Capture the cell that displays the provided text and extract its (x, y) central coordinate. 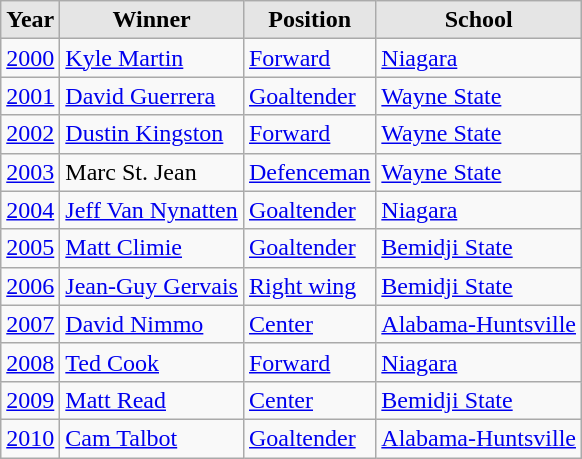
2008 (30, 362)
2003 (30, 172)
2004 (30, 210)
School (479, 20)
Winner (152, 20)
Cam Talbot (152, 438)
Position (309, 20)
Matt Read (152, 400)
Jean-Guy Gervais (152, 286)
2001 (30, 96)
2009 (30, 400)
Matt Climie (152, 248)
2005 (30, 248)
David Guerrera (152, 96)
Marc St. Jean (152, 172)
Right wing (309, 286)
2010 (30, 438)
2000 (30, 58)
Kyle Martin (152, 58)
Year (30, 20)
2002 (30, 134)
Ted Cook (152, 362)
Dustin Kingston (152, 134)
2007 (30, 324)
David Nimmo (152, 324)
Jeff Van Nynatten (152, 210)
2006 (30, 286)
Defenceman (309, 172)
